Extract the [x, y] coordinate from the center of the cell holding the provided text.  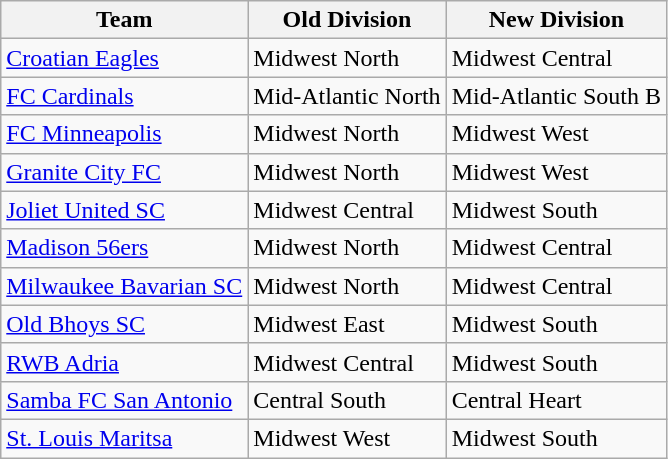
RWB Adria [124, 362]
Joliet United SC [124, 210]
Old Bhoys SC [124, 324]
FC Cardinals [124, 96]
Central Heart [556, 400]
Milwaukee Bavarian SC [124, 286]
Central South [347, 400]
Mid-Atlantic North [347, 96]
Madison 56ers [124, 248]
Old Division [347, 20]
Samba FC San Antonio [124, 400]
New Division [556, 20]
FC Minneapolis [124, 134]
Team [124, 20]
Mid-Atlantic South B [556, 96]
Granite City FC [124, 172]
Midwest East [347, 324]
St. Louis Maritsa [124, 438]
Croatian Eagles [124, 58]
